Locate the cell with the specified text and output its [x, y] center coordinate. 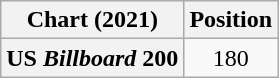
180 [231, 58]
Chart (2021) [92, 20]
US Billboard 200 [92, 58]
Position [231, 20]
